Extract the (x, y) coordinate from the center of the cell holding the provided text.  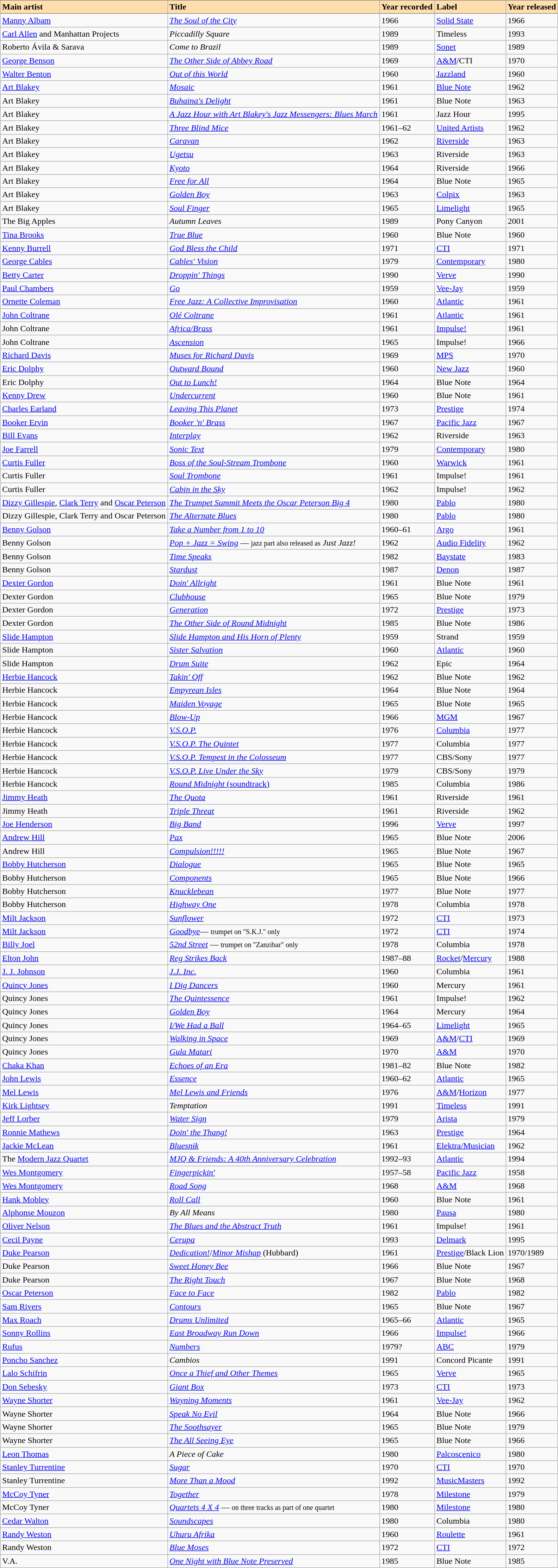
Temptation (274, 1106)
Cerupa (274, 1239)
Gula Matari (274, 1052)
Blow-Up (274, 717)
Piccadilly Square (274, 34)
Roll Call (274, 1199)
Dedication!/Minor Mishap (Hubbard) (274, 1253)
1994 (532, 1159)
Walking in Space (274, 1039)
Jackie McLean (84, 1146)
Free Jazz: A Collective Improvisation (274, 302)
Solid State (470, 20)
Time Speaks (274, 556)
Fingerpickin' (274, 1172)
Free for All (274, 181)
1970/1989 (532, 1253)
Delmark (470, 1239)
Walter Benton (84, 74)
Don Sebesky (84, 1387)
Bill Evans (84, 436)
Highway One (274, 905)
Components (274, 878)
Oscar Peterson (84, 1293)
Round Midnight (soundtrack) (274, 784)
1992–93 (407, 1159)
Concord Picante (470, 1360)
Denon (470, 569)
Autumn Leaves (274, 221)
V.A. (84, 1561)
1981–82 (407, 1065)
Jazzland (470, 74)
Roulette (470, 1534)
The Soothsayer (274, 1427)
V.S.O.P. (274, 730)
Leaving This Planet (274, 409)
Joe Henderson (84, 824)
1961–62 (407, 127)
Tina Brooks (84, 235)
Drums Unlimited (274, 1320)
Sonny Rollins (84, 1333)
Chaka Khan (84, 1065)
Rocket/Mercury (470, 958)
Paul Chambers (84, 288)
By All Means (274, 1213)
The Blues and the Abstract Truth (274, 1226)
Sonic Text (274, 449)
Warwick (470, 462)
2001 (532, 221)
Face to Face (274, 1293)
Rufus (84, 1347)
Quartets 4 X 4 — on three tracks as part of one quartet (274, 1507)
The Right Touch (274, 1280)
Cables' Vision (274, 262)
Buhaina's Delight (274, 101)
ABC (470, 1347)
Hank Mobley (84, 1199)
Ascension (274, 342)
Max Roach (84, 1320)
Slide Hampton and His Horn of Plenty (274, 637)
I Dig Dancers (274, 985)
Pony Canyon (470, 221)
Road Song (274, 1186)
Cabin in the Sky (274, 489)
MusicMasters (470, 1481)
Takin' Off (274, 677)
Take a Number from 1 to 10 (274, 529)
Sweet Honey Bee (274, 1266)
Poncho Sanchez (84, 1360)
1965–66 (407, 1320)
1964–65 (407, 1025)
Kirk Lightsey (84, 1106)
Giant Box (274, 1387)
Clubhouse (274, 597)
John Lewis (84, 1079)
Essence (274, 1079)
1979? (407, 1347)
East Broadway Run Down (274, 1333)
Carl Allen and Manhattan Projects (84, 34)
Uhuru Afrika (274, 1534)
George Benson (84, 61)
Blue Moses (274, 1548)
Strand (470, 637)
Soundscapes (274, 1521)
J. J. Johnson (84, 971)
New Jazz (470, 369)
Doin' Allright (274, 583)
Argo (470, 529)
Kyoto (274, 168)
God Bless the Child (274, 248)
Droppin' Things (274, 275)
Contours (274, 1306)
The Quota (274, 797)
Pax (274, 838)
2006 (532, 838)
Booker 'n' Brass (274, 422)
Reg Strikes Back (274, 958)
Water Sign (274, 1119)
Soul Finger (274, 208)
Stardust (274, 569)
52nd Street — trumpet on "Zanzibar" only (274, 945)
Joe Farrell (84, 449)
Richard Davis (84, 355)
Three Blind Mice (274, 127)
Kenny Burrell (84, 248)
Sunflower (274, 918)
1958 (532, 1172)
1987–88 (407, 958)
Olé Coltrane (274, 315)
The Quintessence (274, 998)
V.S.O.P. Tempest in the Colosseum (274, 757)
Big Band (274, 824)
Palcoscenico (470, 1454)
Out to Lunch! (274, 382)
Go (274, 288)
1983 (532, 556)
Cambios (274, 1360)
Numbers (274, 1347)
Doin' the Thang! (274, 1132)
Year released (532, 7)
Wayning Moments (274, 1400)
Lalo Schifrin (84, 1373)
Undercurrent (274, 396)
Drum Suite (274, 663)
Africa/Brass (274, 328)
Betty Carter (84, 275)
Manny Albam (84, 20)
The Other Side of Abbey Road (274, 61)
The Other Side of Round Midnight (274, 623)
MPS (470, 355)
Together (274, 1494)
The Modern Jazz Quartet (84, 1159)
George Cables (84, 262)
Sugar (274, 1467)
Audio Fidelity (470, 543)
Jazz Hour (470, 114)
Dialogue (274, 864)
Epic (470, 663)
Mosaic (274, 87)
Compulsion!!!!! (274, 851)
I/We Had a Ball (274, 1025)
Outward Bound (274, 369)
Colpix (470, 195)
Caravan (274, 141)
Leon Thomas (84, 1454)
Soul Trombone (274, 476)
Sister Salvation (274, 650)
Ronnie Mathews (84, 1132)
A Jazz Hour with Art Blakey's Jazz Messengers: Blues March (274, 114)
Oliver Nelson (84, 1226)
Sonet (470, 47)
Come to Brazil (274, 47)
Muses for Richard Davis (274, 355)
Knucklebean (274, 891)
Speak No Evil (274, 1413)
A&M/Horizon (470, 1092)
Elton John (84, 958)
A Piece of Cake (274, 1454)
1997 (532, 824)
1988 (532, 958)
Title (274, 7)
Cecil Payne (84, 1239)
Main artist (84, 7)
More Than a Mood (274, 1481)
Jeff Lorber (84, 1119)
Billy Joel (84, 945)
Bluesnik (274, 1146)
Arista (470, 1119)
V.S.O.P. The Quintet (274, 744)
Echoes of an Era (274, 1065)
Triple Threat (274, 811)
J.J. Inc. (274, 971)
1960–62 (407, 1079)
The All Seeing Eye (274, 1440)
Booker Ervin (84, 422)
Baystate (470, 556)
The Soul of the City (274, 20)
The Alternate Blues (274, 516)
Ugetsu (274, 154)
Kenny Drew (84, 396)
Charles Earland (84, 409)
Goodbye— trumpet on "S.K.J." only (274, 931)
Once a Thief and Other Themes (274, 1373)
MJQ & Friends: A 40th Anniversary Celebration (274, 1159)
Cedar Walton (84, 1521)
Generation (274, 610)
Out of this World (274, 74)
Mel Lewis and Friends (274, 1092)
Label (470, 7)
Boss of the Soul-Stream Trombone (274, 462)
Roberto Ávila & Sarava (84, 47)
United Artists (470, 127)
1996 (407, 824)
Empyrean Isles (274, 690)
One Night with Blue Note Preserved (274, 1561)
True Blue (274, 235)
Prestige/Black Lion (470, 1253)
The Trumpet Summit Meets the Oscar Peterson Big 4 (274, 503)
Pop + Jazz = Swing — jazz part also released as Just Jazz! (274, 543)
1960–61 (407, 529)
Maiden Voyage (274, 704)
V.S.O.P. Live Under the Sky (274, 770)
Mel Lewis (84, 1092)
Interplay (274, 436)
Pausa (470, 1213)
Alphonse Mouzon (84, 1213)
Sam Rivers (84, 1306)
MGM (470, 717)
Year recorded (407, 7)
The Big Apples (84, 221)
1957–58 (407, 1172)
Ornette Coleman (84, 302)
Elektra/Musician (470, 1146)
